Determine the [X, Y] coordinate at the center of the cell enclosing the given text.  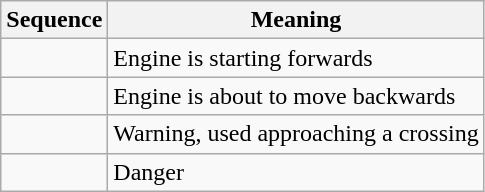
Sequence [54, 20]
Engine is about to move backwards [296, 96]
Engine is starting forwards [296, 58]
Danger [296, 172]
Meaning [296, 20]
Warning, used approaching a crossing [296, 134]
